Detect which cell encompasses the target text, then output its (X, Y) center coordinate. 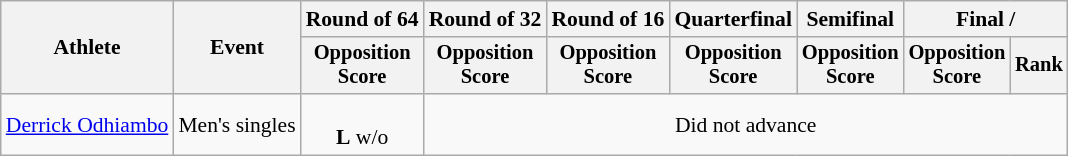
Round of 16 (608, 19)
L w/o (362, 124)
Did not advance (746, 124)
Rank (1039, 66)
Men's singles (236, 124)
Semifinal (850, 19)
Derrick Odhiambo (88, 124)
Athlete (88, 48)
Round of 32 (486, 19)
Event (236, 48)
Quarterfinal (733, 19)
Round of 64 (362, 19)
Final / (986, 19)
